For the text-containing cell, return its midpoint in (X, Y) coordinate format. 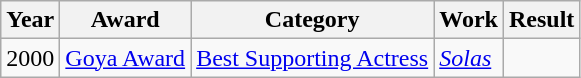
Year (30, 20)
Solas (469, 58)
Goya Award (126, 58)
Work (469, 20)
Category (312, 20)
2000 (30, 58)
Best Supporting Actress (312, 58)
Award (126, 20)
Result (541, 20)
